Determine the [X, Y] coordinate at the center of the cell enclosing the given text.  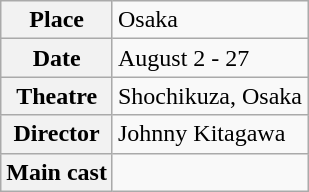
Date [57, 58]
Director [57, 134]
Place [57, 20]
Theatre [57, 96]
Johnny Kitagawa [210, 134]
Shochikuza, Osaka [210, 96]
August 2 - 27 [210, 58]
Main cast [57, 172]
Osaka [210, 20]
